From the cell containing the given text, extract its center point as [X, Y] coordinate. 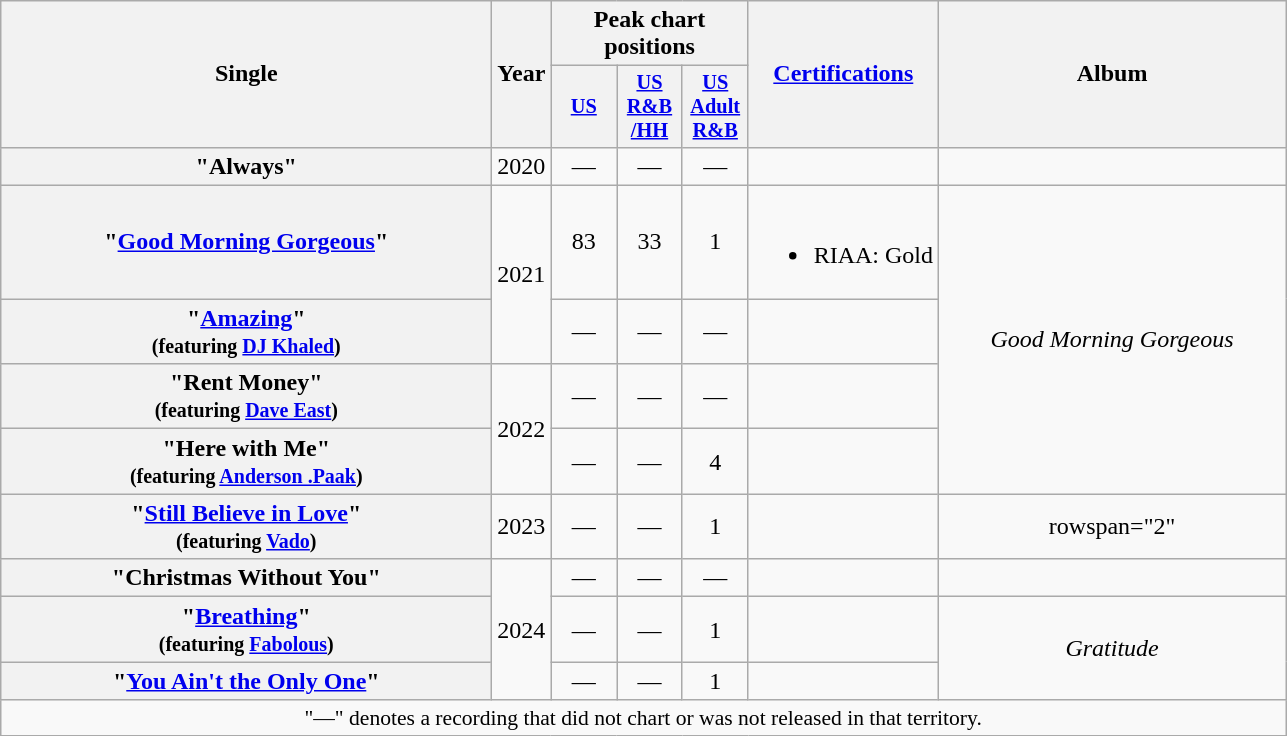
"Still Believe in Love"(featuring Vado) [246, 526]
2022 [522, 429]
2021 [522, 275]
"Breathing"(featuring Fabolous) [246, 630]
"Here with Me"(featuring Anderson .Paak) [246, 462]
4 [715, 462]
83 [584, 242]
33 [650, 242]
"Amazing"(featuring DJ Khaled) [246, 332]
rowspan="2" [1112, 526]
"Always" [246, 166]
US R&B/HH [650, 107]
Album [1112, 74]
"Good Morning Gorgeous" [246, 242]
2023 [522, 526]
US Adult R&B [715, 107]
US [584, 107]
Year [522, 74]
Peak chart positions [650, 34]
2024 [522, 630]
RIAA: Gold [843, 242]
Good Morning Gorgeous [1112, 340]
Gratitude [1112, 648]
"—" denotes a recording that did not chart or was not released in that territory. [644, 718]
"You Ain't the Only One" [246, 681]
"Christmas Without You" [246, 578]
2020 [522, 166]
Single [246, 74]
Certifications [843, 74]
"Rent Money"(featuring Dave East) [246, 396]
